Locate the cell with the specified text and output its [x, y] center coordinate. 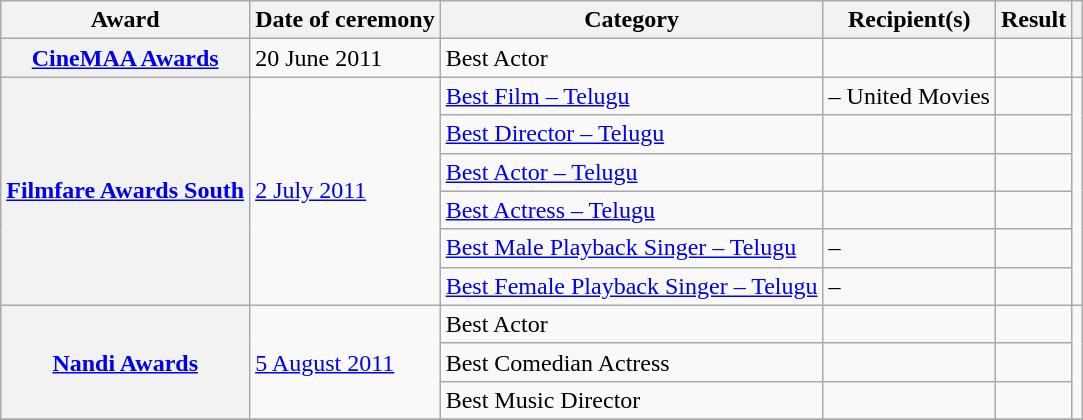
Award [126, 20]
Result [1033, 20]
2 July 2011 [346, 191]
Date of ceremony [346, 20]
Best Comedian Actress [632, 362]
5 August 2011 [346, 362]
Filmfare Awards South [126, 191]
Recipient(s) [909, 20]
CineMAA Awards [126, 58]
– United Movies [909, 96]
Best Music Director [632, 400]
20 June 2011 [346, 58]
Nandi Awards [126, 362]
Best Film – Telugu [632, 96]
Category [632, 20]
Best Male Playback Singer – Telugu [632, 248]
Best Actress – Telugu [632, 210]
Best Director – Telugu [632, 134]
Best Actor – Telugu [632, 172]
Best Female Playback Singer – Telugu [632, 286]
